Detect which cell encompasses the target text, then output its [x, y] center coordinate. 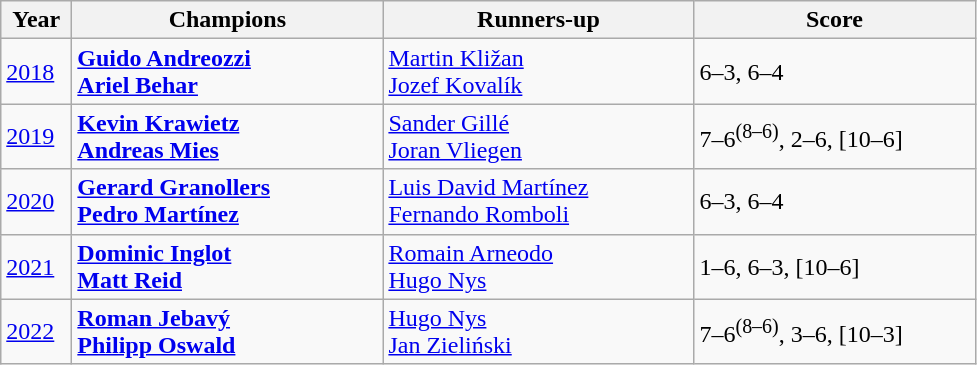
Romain Arneodo Hugo Nys [538, 266]
2021 [36, 266]
Gerard Granollers Pedro Martínez [228, 202]
Luis David Martínez Fernando Romboli [538, 202]
2020 [36, 202]
Champions [228, 20]
2019 [36, 136]
Score [834, 20]
Roman Jebavý Philipp Oswald [228, 332]
7–6(8–6), 2–6, [10–6] [834, 136]
Martin Kližan Jozef Kovalík [538, 72]
Guido Andreozzi Ariel Behar [228, 72]
Dominic Inglot Matt Reid [228, 266]
2018 [36, 72]
1–6, 6–3, [10–6] [834, 266]
Year [36, 20]
2022 [36, 332]
Runners-up [538, 20]
7–6(8–6), 3–6, [10–3] [834, 332]
Kevin Krawietz Andreas Mies [228, 136]
Sander Gillé Joran Vliegen [538, 136]
Hugo Nys Jan Zieliński [538, 332]
